Determine the (X, Y) coordinate at the center of the cell enclosing the given text.  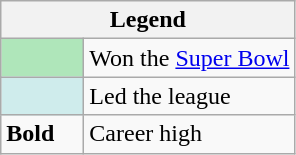
Won the Super Bowl (190, 58)
Bold (42, 134)
Legend (148, 20)
Led the league (190, 96)
Career high (190, 134)
